For the text-containing cell, return its midpoint in [x, y] coordinate format. 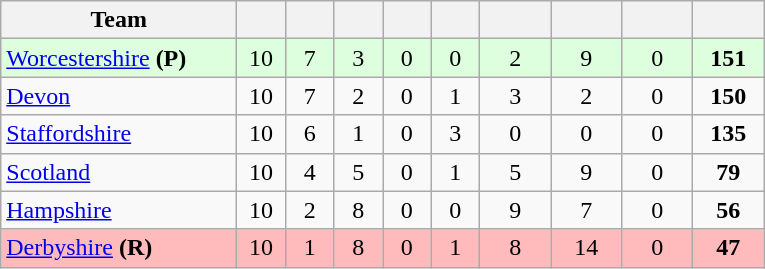
Team [119, 20]
Derbyshire (R) [119, 248]
56 [728, 210]
151 [728, 58]
47 [728, 248]
6 [310, 134]
Worcestershire (P) [119, 58]
Scotland [119, 172]
Hampshire [119, 210]
4 [310, 172]
150 [728, 96]
135 [728, 134]
14 [586, 248]
79 [728, 172]
Devon [119, 96]
Staffordshire [119, 134]
